From the cell containing the given text, extract its center point as (X, Y) coordinate. 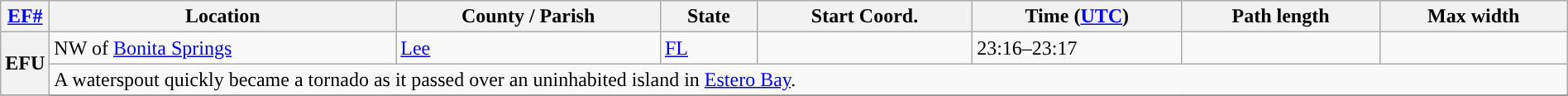
Lee (528, 48)
FL (708, 48)
EFU (25, 64)
State (708, 17)
Location (223, 17)
23:16–23:17 (1077, 48)
Start Coord. (864, 17)
EF# (25, 17)
A waterspout quickly became a tornado as it passed over an uninhabited island in Estero Bay. (809, 79)
Max width (1474, 17)
Time (UTC) (1077, 17)
County / Parish (528, 17)
NW of Bonita Springs (223, 48)
Path length (1280, 17)
